Determine the [x, y] coordinate at the center of the cell enclosing the given text.  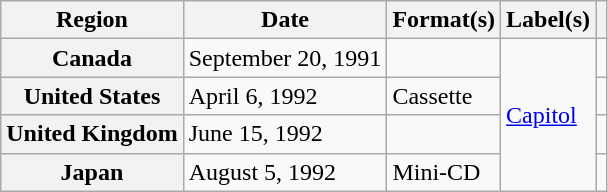
Region [92, 20]
April 6, 1992 [285, 96]
Cassette [444, 96]
June 15, 1992 [285, 134]
Format(s) [444, 20]
Canada [92, 58]
Japan [92, 172]
September 20, 1991 [285, 58]
Capitol [548, 115]
Date [285, 20]
Label(s) [548, 20]
United Kingdom [92, 134]
August 5, 1992 [285, 172]
United States [92, 96]
Mini-CD [444, 172]
